Capture the cell that displays the provided text and extract its [X, Y] central coordinate. 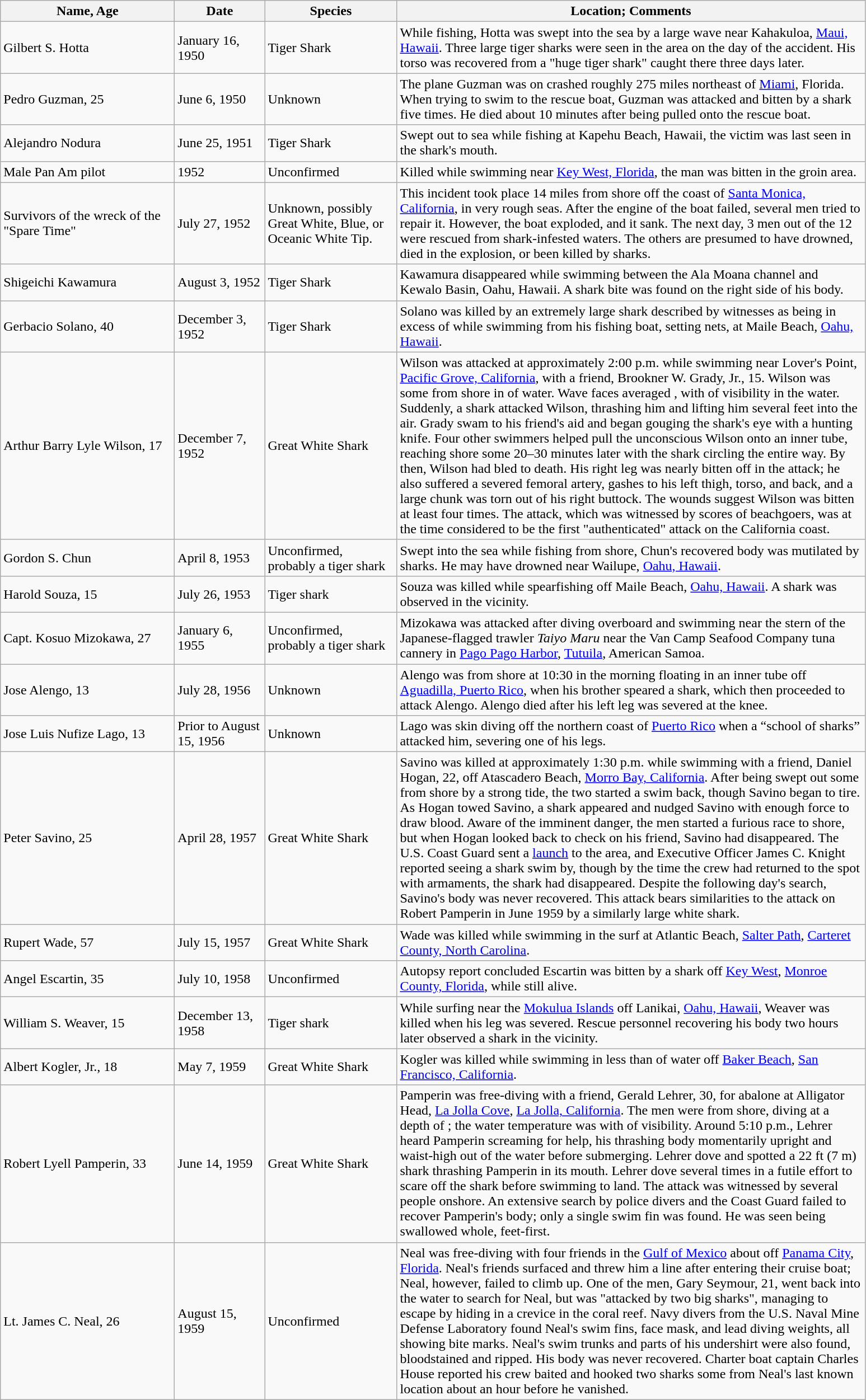
Lt. James C. Neal, 26 [87, 1321]
Robert Lyell Pamperin, 33 [87, 1164]
Gerbacio Solano, 40 [87, 326]
Prior to August 15, 1956 [219, 734]
July 27, 1952 [219, 223]
Lago was skin diving off the northern coast of Puerto Rico when a “school of sharks” attacked him, severing one of his legs. [631, 734]
April 28, 1957 [219, 838]
Killed while swimming near Key West, Florida, the man was bitten in the groin area. [631, 172]
Wade was killed while swimming in the surf at Atlantic Beach, Salter Path, Carteret County, North Carolina. [631, 942]
Location; Comments [631, 11]
May 7, 1959 [219, 1067]
Souza was killed while spearfishing off Maile Beach, Oahu, Hawaii. A shark was observed in the vicinity. [631, 594]
Gordon S. Chun [87, 557]
Kogler was killed while swimming in less than of water off Baker Beach, San Francisco, California. [631, 1067]
August 15, 1959 [219, 1321]
Capt. Kosuo Mizokawa, 27 [87, 638]
William S. Weaver, 15 [87, 1023]
Swept into the sea while fishing from shore, Chun's recovered body was mutilated by sharks. He may have drowned near Wailupe, Oahu, Hawaii. [631, 557]
Autopsy report concluded Escartin was bitten by a shark off Key West, Monroe County, Florida, while still alive. [631, 979]
Swept out to sea while fishing at Kapehu Beach, Hawaii, the victim was last seen in the shark's mouth. [631, 143]
June 25, 1951 [219, 143]
Angel Escartin, 35 [87, 979]
Jose Alengo, 13 [87, 689]
July 28, 1956 [219, 689]
Species [331, 11]
December 3, 1952 [219, 326]
Arthur Barry Lyle Wilson, 17 [87, 445]
Pedro Guzman, 25 [87, 99]
Gilbert S. Hotta [87, 48]
Peter Savino, 25 [87, 838]
Alejandro Nodura [87, 143]
April 8, 1953 [219, 557]
July 10, 1958 [219, 979]
August 3, 1952 [219, 282]
Survivors of the wreck of the "Spare Time" [87, 223]
June 14, 1959 [219, 1164]
1952 [219, 172]
Date [219, 11]
Name, Age [87, 11]
Shigeichi Kawamura [87, 282]
December 7, 1952 [219, 445]
Unknown, possibly Great White, Blue, or Oceanic White Tip. [331, 223]
December 13, 1958 [219, 1023]
Albert Kogler, Jr., 18 [87, 1067]
July 26, 1953 [219, 594]
Rupert Wade, 57 [87, 942]
Male Pan Am pilot [87, 172]
January 16, 1950 [219, 48]
Harold Souza, 15 [87, 594]
Jose Luis Nufize Lago, 13 [87, 734]
January 6, 1955 [219, 638]
July 15, 1957 [219, 942]
June 6, 1950 [219, 99]
